Detect which cell encompasses the target text, then output its [X, Y] center coordinate. 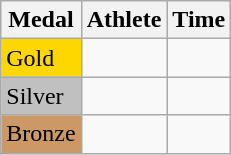
Medal [41, 20]
Athlete [124, 20]
Bronze [41, 134]
Silver [41, 96]
Time [199, 20]
Gold [41, 58]
